Provide the [X, Y] coordinate of the cell's center where the given text is located.  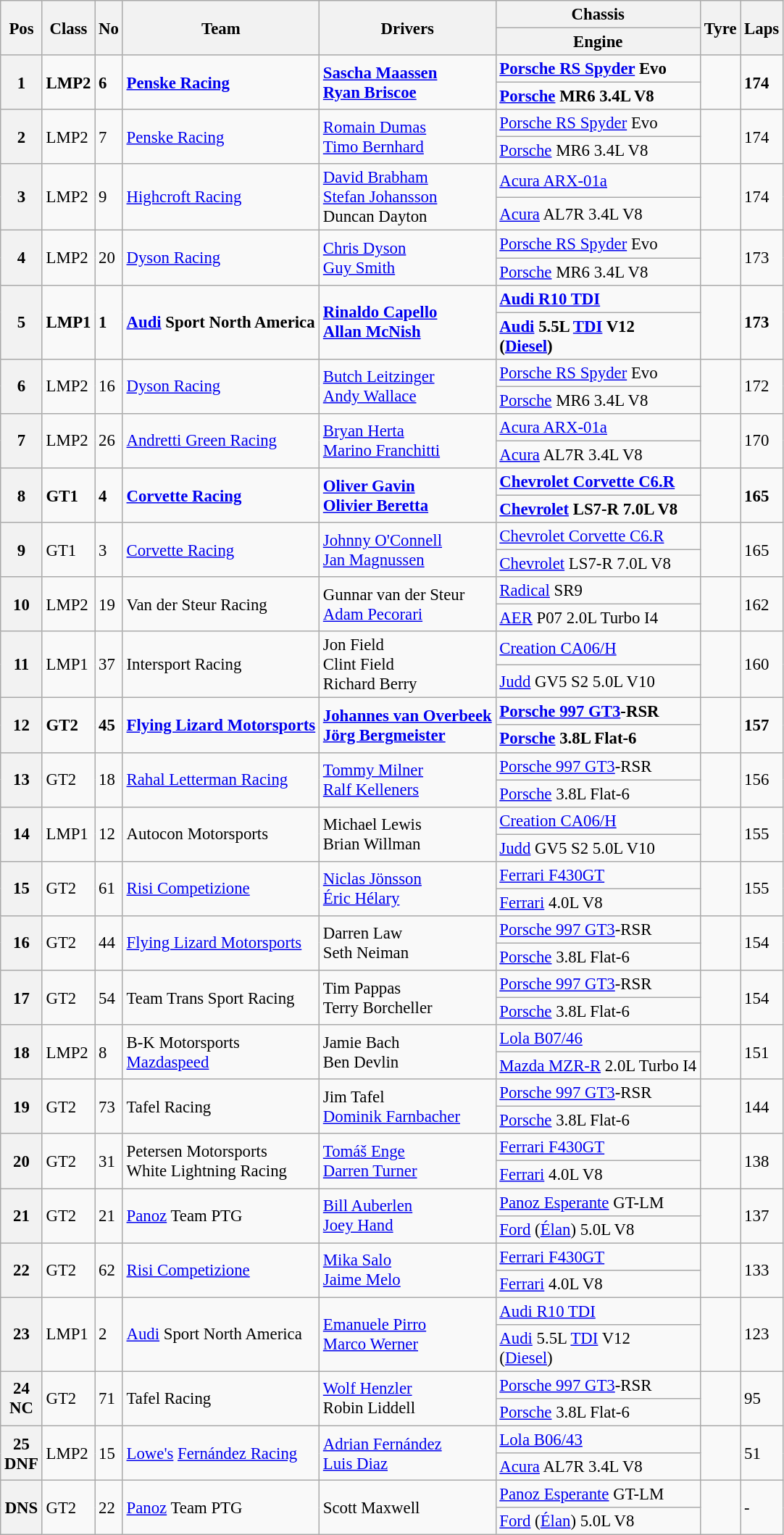
5 [22, 322]
156 [762, 780]
61 [109, 889]
Lola B06/43 [598, 1439]
Jim Tafel Dominik Farnbacher [407, 1106]
Chassis [598, 14]
71 [109, 1399]
160 [762, 665]
Team [220, 28]
54 [109, 997]
14 [22, 833]
Bryan Herta Marino Franchitti [407, 441]
13 [22, 780]
Rahal Letterman Racing [220, 780]
Rinaldo Capello Allan McNish [407, 322]
Radical SR9 [598, 591]
Emanuele Pirro Marco Werner [407, 1334]
Scott Maxwell [407, 1507]
24NC [22, 1399]
AER P07 2.0L Turbo I4 [598, 618]
Tyre [720, 28]
25DNF [22, 1452]
138 [762, 1161]
137 [762, 1216]
Darren Law Seth Neiman [407, 944]
Laps [762, 28]
Class [68, 28]
170 [762, 441]
Wolf Henzler Robin Liddell [407, 1399]
Tommy Milner Ralf Kelleners [407, 780]
David Brabham Stefan Johansson Duncan Dayton [407, 197]
172 [762, 386]
B-K Motorsports Mazdaspeed [220, 1052]
Bill Auberlen Joey Hand [407, 1216]
151 [762, 1052]
Gunnar van der Steur Adam Pecorari [407, 604]
Lola B07/46 [598, 1039]
11 [22, 665]
Autocon Motorsports [220, 833]
10 [22, 604]
157 [762, 725]
144 [762, 1106]
44 [109, 944]
DNS [22, 1507]
Butch Leitzinger Andy Wallace [407, 386]
Jamie Bach Ben Devlin [407, 1052]
31 [109, 1161]
Chris Dyson Guy Smith [407, 258]
Drivers [407, 28]
Pos [22, 28]
Mika Salo Jaime Melo [407, 1270]
133 [762, 1270]
Jon Field Clint Field Richard Berry [407, 665]
162 [762, 604]
Petersen Motorsports White Lightning Racing [220, 1161]
Intersport Racing [220, 665]
Johnny O'Connell Jan Magnussen [407, 549]
73 [109, 1106]
95 [762, 1399]
No [109, 28]
Mazda MZR-R 2.0L Turbo I4 [598, 1066]
17 [22, 997]
Johannes van Overbeek Jörg Bergmeister [407, 725]
Tim Pappas Terry Borcheller [407, 997]
62 [109, 1270]
45 [109, 725]
51 [762, 1452]
Engine [598, 42]
Van der Steur Racing [220, 604]
- [762, 1507]
Team Trans Sport Racing [220, 997]
Oliver Gavin Olivier Beretta [407, 496]
Romain Dumas Timo Bernhard [407, 136]
Sascha Maassen Ryan Briscoe [407, 83]
Tomáš Enge Darren Turner [407, 1161]
Andretti Green Racing [220, 441]
23 [22, 1334]
Niclas Jönsson Éric Hélary [407, 889]
123 [762, 1334]
37 [109, 665]
Adrian Fernández Luis Diaz [407, 1452]
Michael Lewis Brian Willman [407, 833]
Lowe's Fernández Racing [220, 1452]
26 [109, 441]
Highcroft Racing [220, 197]
